Detect which cell encompasses the target text, then output its (X, Y) center coordinate. 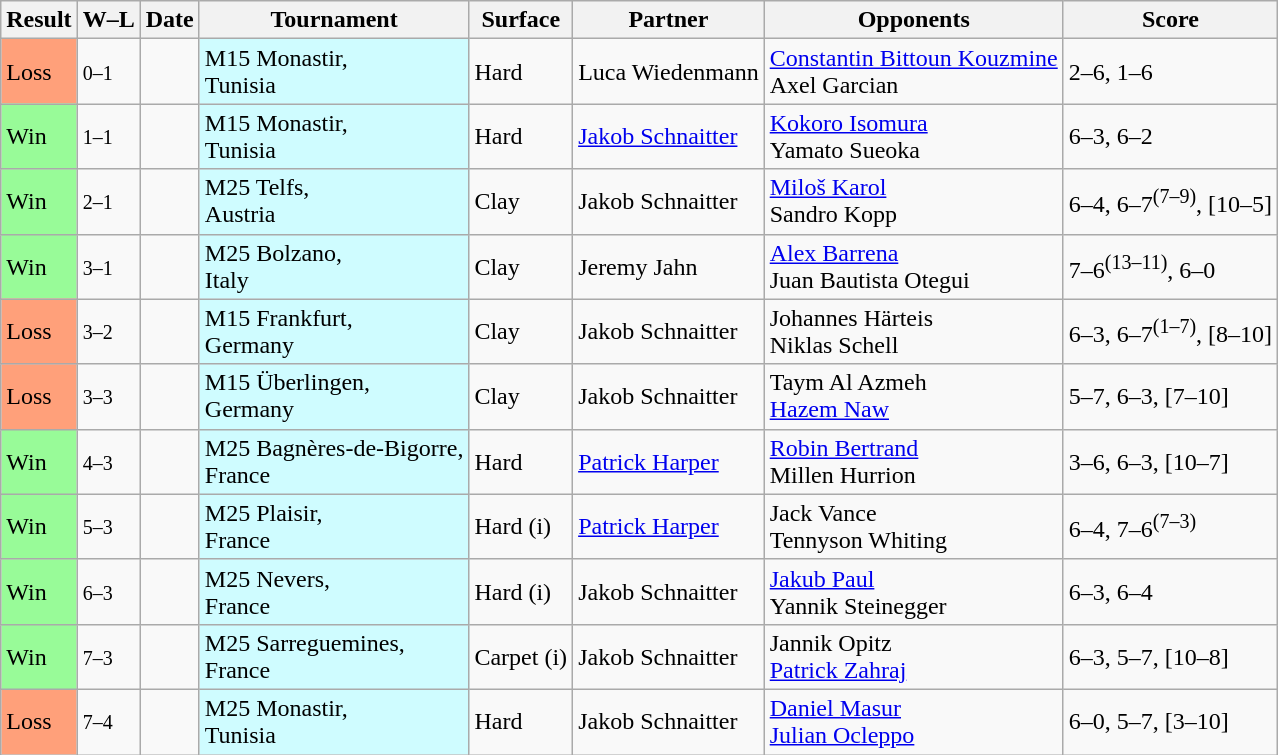
7–6(13–11), 6–0 (1170, 266)
M15 Überlingen, Germany (334, 396)
Alex Barrena Juan Bautista Otegui (914, 266)
M25 Nevers, France (334, 592)
Carpet (i) (521, 656)
M15 Frankfurt, Germany (334, 332)
3–1 (108, 266)
6–3 (108, 592)
Tournament (334, 20)
Constantin Bittoun Kouzmine Axel Garcian (914, 72)
M25 Telfs, Austria (334, 202)
M25 Sarreguemines, France (334, 656)
1–1 (108, 136)
2–6, 1–6 (1170, 72)
Jeremy Jahn (669, 266)
0–1 (108, 72)
3–3 (108, 396)
3–2 (108, 332)
2–1 (108, 202)
6–0, 5–7, [3–10] (1170, 722)
4–3 (108, 462)
Result (39, 20)
Luca Wiedenmann (669, 72)
Score (1170, 20)
7–3 (108, 656)
6–3, 6–4 (1170, 592)
M25 Bagnères-de-Bigorre, France (334, 462)
Johannes Härteis Niklas Schell (914, 332)
Surface (521, 20)
5–7, 6–3, [7–10] (1170, 396)
6–3, 5–7, [10–8] (1170, 656)
Jack Vance Tennyson Whiting (914, 526)
W–L (108, 20)
Kokoro Isomura Yamato Sueoka (914, 136)
Date (170, 20)
6–3, 6–7(1–7), [8–10] (1170, 332)
Jannik Opitz Patrick Zahraj (914, 656)
Jakub Paul Yannik Steinegger (914, 592)
M25 Bolzano, Italy (334, 266)
6–4, 7–6(7–3) (1170, 526)
Robin Bertrand Millen Hurrion (914, 462)
6–3, 6–2 (1170, 136)
Daniel Masur Julian Ocleppo (914, 722)
5–3 (108, 526)
Partner (669, 20)
6–4, 6–7(7–9), [10–5] (1170, 202)
Opponents (914, 20)
3–6, 6–3, [10–7] (1170, 462)
Taym Al Azmeh Hazem Naw (914, 396)
M25 Monastir, Tunisia (334, 722)
M25 Plaisir, France (334, 526)
Miloš Karol Sandro Kopp (914, 202)
7–4 (108, 722)
